Capture the cell that displays the provided text and extract its [x, y] central coordinate. 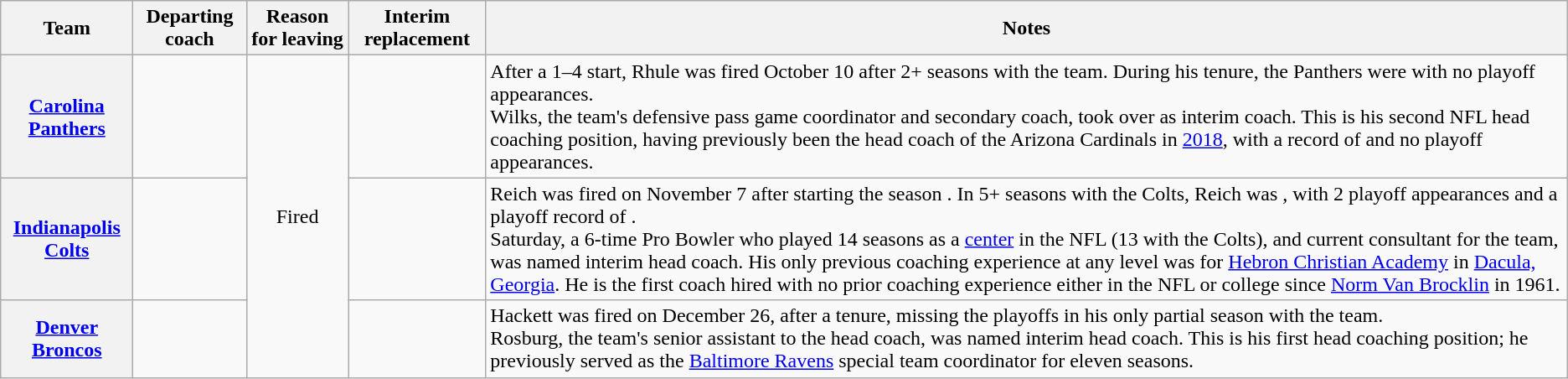
Notes [1027, 29]
Interim replacement [417, 29]
Reason for leaving [297, 29]
Carolina Panthers [67, 117]
Denver Broncos [67, 339]
Indianapolis Colts [67, 239]
Team [67, 29]
Departing coach [189, 29]
Fired [297, 216]
